From the cell containing the given text, extract its center point as [X, Y] coordinate. 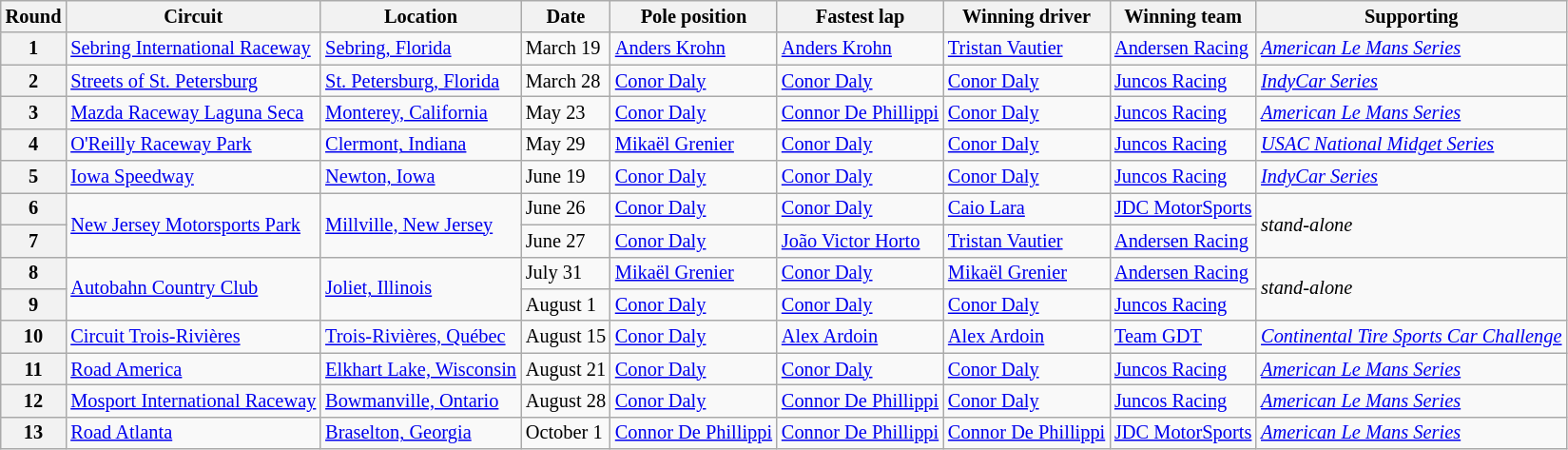
Trois-Rivières, Québec [420, 337]
Winning team [1183, 16]
New Jersey Motorsports Park [193, 225]
Circuit [193, 16]
USAC National Midget Series [1411, 145]
Pole position [694, 16]
Braselton, Georgia [420, 433]
Mosport International Raceway [193, 401]
August 1 [566, 304]
Continental Tire Sports Car Challenge [1411, 337]
1 [34, 49]
Round [34, 16]
2 [34, 81]
6 [34, 208]
Team GDT [1183, 337]
3 [34, 112]
St. Petersburg, Florida [420, 81]
Sebring International Raceway [193, 49]
Caio Lara [1027, 208]
7 [34, 241]
12 [34, 401]
August 21 [566, 369]
Autobahn Country Club [193, 289]
August 28 [566, 401]
May 29 [566, 145]
Joliet, Illinois [420, 289]
11 [34, 369]
4 [34, 145]
Newton, Iowa [420, 177]
13 [34, 433]
Bowmanville, Ontario [420, 401]
Road Atlanta [193, 433]
Mazda Raceway Laguna Seca [193, 112]
July 31 [566, 273]
Date [566, 16]
Millville, New Jersey [420, 225]
Monterey, California [420, 112]
Supporting [1411, 16]
August 15 [566, 337]
May 23 [566, 112]
9 [34, 304]
5 [34, 177]
June 19 [566, 177]
8 [34, 273]
October 1 [566, 433]
Iowa Speedway [193, 177]
March 28 [566, 81]
Streets of St. Petersburg [193, 81]
Fastest lap [860, 16]
O'Reilly Raceway Park [193, 145]
Location [420, 16]
Winning driver [1027, 16]
Sebring, Florida [420, 49]
10 [34, 337]
Clermont, Indiana [420, 145]
Road America [193, 369]
Elkhart Lake, Wisconsin [420, 369]
June 26 [566, 208]
March 19 [566, 49]
June 27 [566, 241]
João Victor Horto [860, 241]
Circuit Trois-Rivières [193, 337]
